Find where the given text appears and provide that cell's center as (X, Y) coordinate. 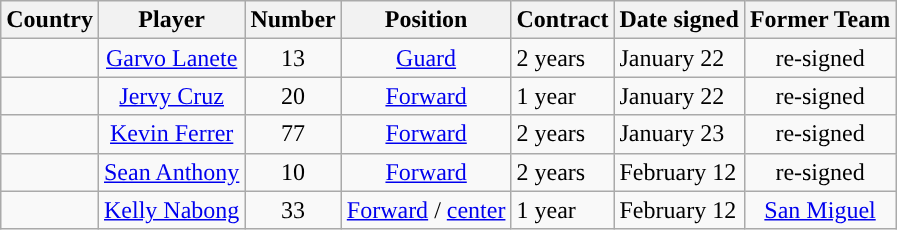
Country (50, 20)
Forward / center (426, 210)
Position (426, 20)
Contract (562, 20)
20 (293, 96)
Player (171, 20)
Kevin Ferrer (171, 134)
Guard (426, 58)
Kelly Nabong (171, 210)
Jervy Cruz (171, 96)
Former Team (820, 20)
Garvo Lanete (171, 58)
10 (293, 172)
Number (293, 20)
33 (293, 210)
January 23 (679, 134)
77 (293, 134)
San Miguel (820, 210)
Date signed (679, 20)
Sean Anthony (171, 172)
13 (293, 58)
